Pinpoint the cell where the given text exists, returning its [X, Y] midpoint coordinate. 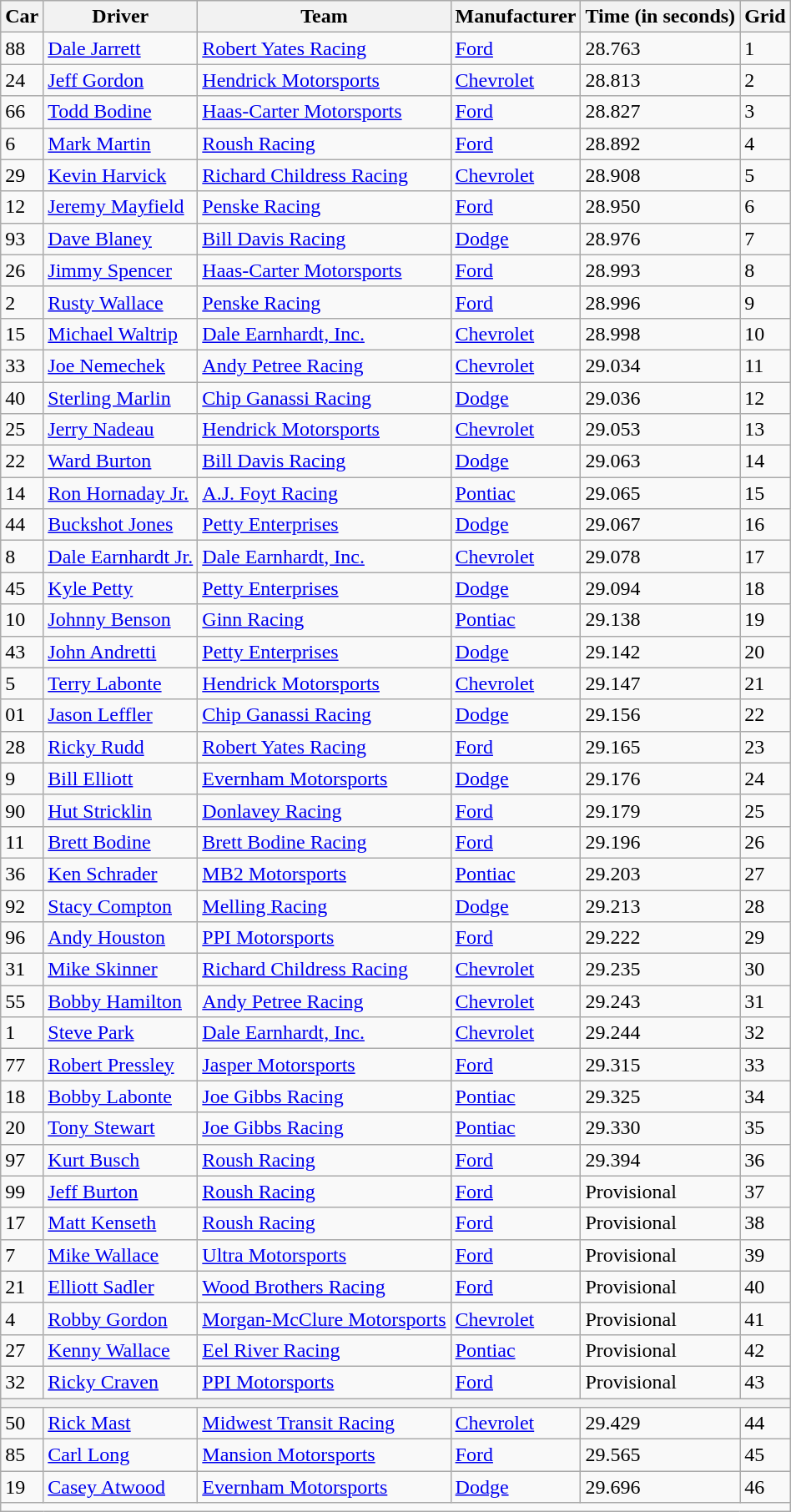
Jerry Nadeau [120, 430]
55 [22, 1001]
01 [22, 715]
29.138 [661, 620]
Kurt Busch [120, 1160]
42 [765, 1350]
35 [765, 1128]
Johnny Benson [120, 620]
Buckshot Jones [120, 525]
Joe Nemechek [120, 365]
34 [765, 1096]
Mansion Motorsports [324, 1455]
3 [765, 112]
46 [765, 1487]
Brett Bodine Racing [324, 842]
13 [765, 430]
Donlavey Racing [324, 810]
Dave Blaney [120, 239]
29.142 [661, 652]
Ricky Rudd [120, 747]
Andy Houston [120, 938]
28.908 [661, 175]
John Andretti [120, 652]
28.813 [661, 80]
Jimmy Spencer [120, 270]
Kyle Petty [120, 588]
Brett Bodine [120, 842]
29.203 [661, 874]
28.827 [661, 112]
16 [765, 525]
29.394 [661, 1160]
Bobby Hamilton [120, 1001]
28.996 [661, 302]
Rusty Wallace [120, 302]
Mike Skinner [120, 970]
28.763 [661, 48]
Wood Brothers Racing [324, 1287]
Ricky Craven [120, 1382]
Ginn Racing [324, 620]
29.429 [661, 1424]
23 [765, 747]
29.036 [661, 398]
29.196 [661, 842]
29.176 [661, 779]
Terry Labonte [120, 683]
Bill Elliott [120, 779]
28.993 [661, 270]
Driver [120, 17]
29.065 [661, 493]
29.213 [661, 905]
Jeremy Mayfield [120, 207]
28.950 [661, 207]
Carl Long [120, 1455]
29.078 [661, 557]
Steve Park [120, 1033]
97 [22, 1160]
Michael Waltrip [120, 334]
37 [765, 1192]
A.J. Foyt Racing [324, 493]
29.565 [661, 1455]
Robert Pressley [120, 1065]
29.165 [661, 747]
99 [22, 1192]
29.067 [661, 525]
29.053 [661, 430]
29.330 [661, 1128]
Jason Leffler [120, 715]
Todd Bodine [120, 112]
29.094 [661, 588]
85 [22, 1455]
Sterling Marlin [120, 398]
28.998 [661, 334]
Manufacturer [516, 17]
Elliott Sadler [120, 1287]
28.976 [661, 239]
Tony Stewart [120, 1128]
Grid [765, 17]
Kevin Harvick [120, 175]
28.892 [661, 144]
Eel River Racing [324, 1350]
66 [22, 112]
29.325 [661, 1096]
Melling Racing [324, 905]
Ron Hornaday Jr. [120, 493]
29.696 [661, 1487]
Stacy Compton [120, 905]
Robby Gordon [120, 1318]
Rick Mast [120, 1424]
MB2 Motorsports [324, 874]
Mark Martin [120, 144]
Jeff Gordon [120, 80]
Kenny Wallace [120, 1350]
29.063 [661, 461]
Dale Earnhardt Jr. [120, 557]
Team [324, 17]
29.179 [661, 810]
Mike Wallace [120, 1255]
29.243 [661, 1001]
Bobby Labonte [120, 1096]
Ken Schrader [120, 874]
Matt Kenseth [120, 1223]
Ward Burton [120, 461]
96 [22, 938]
Hut Stricklin [120, 810]
29.315 [661, 1065]
38 [765, 1223]
Jasper Motorsports [324, 1065]
41 [765, 1318]
29.235 [661, 970]
88 [22, 48]
Morgan-McClure Motorsports [324, 1318]
Car [22, 17]
Jeff Burton [120, 1192]
29.222 [661, 938]
29.034 [661, 365]
Dale Jarrett [120, 48]
30 [765, 970]
92 [22, 905]
29.156 [661, 715]
77 [22, 1065]
Ultra Motorsports [324, 1255]
93 [22, 239]
90 [22, 810]
50 [22, 1424]
Time (in seconds) [661, 17]
29.147 [661, 683]
39 [765, 1255]
Casey Atwood [120, 1487]
Midwest Transit Racing [324, 1424]
29.244 [661, 1033]
